Output the [X, Y] coordinate of the center of the cell containing the given text.  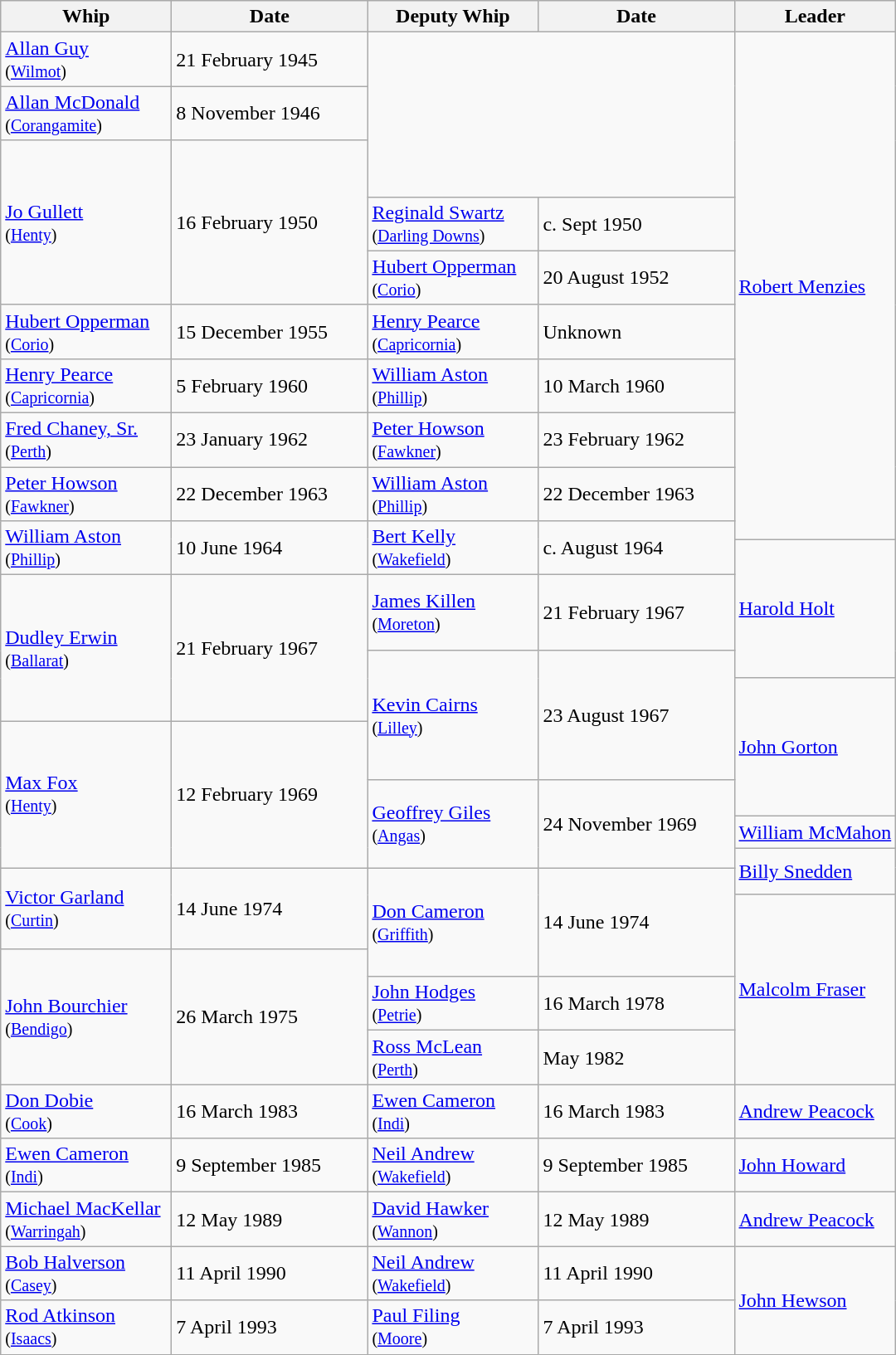
Bert Kelly(Wakefield) [453, 548]
Paul Filing(Moore) [453, 1328]
c. August 1964 [636, 548]
23 August 1967 [636, 715]
16 March 1978 [636, 1004]
Jo Gullett(Henty) [86, 222]
Deputy Whip [453, 17]
Don Dobie(Cook) [86, 1112]
Harold Holt [815, 609]
John Hodges(Petrie) [453, 1004]
Allan McDonald(Corangamite) [86, 113]
Whip [86, 17]
May 1982 [636, 1057]
Billy Snedden [815, 871]
John Bourchier(Bendigo) [86, 1017]
c. Sept 1950 [636, 224]
David Hawker(Wannon) [453, 1220]
Unknown [636, 332]
20 August 1952 [636, 277]
12 February 1969 [270, 795]
Leader [815, 17]
Robert Menzies [815, 285]
23 February 1962 [636, 440]
Fred Chaney, Sr.(Perth) [86, 440]
Geoffrey Giles(Angas) [453, 823]
Reginald Swartz(Darling Downs) [453, 224]
Kevin Cairns(Lilley) [453, 715]
15 December 1955 [270, 332]
23 January 1962 [270, 440]
William McMahon [815, 832]
Michael MacKellar(Warringah) [86, 1220]
James Killen(Moreton) [453, 613]
Allan Guy(Wilmot) [86, 60]
Ross McLean(Perth) [453, 1057]
Max Fox(Henty) [86, 795]
John Hewson [815, 1300]
Malcolm Fraser [815, 989]
Don Cameron(Griffith) [453, 923]
16 February 1950 [270, 222]
26 March 1975 [270, 1017]
21 February 1945 [270, 60]
Dudley Erwin(Ballarat) [86, 649]
24 November 1969 [636, 823]
Bob Halverson(Casey) [86, 1273]
10 June 1964 [270, 548]
8 November 1946 [270, 113]
John Howard [815, 1165]
Victor Garland(Curtin) [86, 909]
John Gorton [815, 747]
Rod Atkinson(Isaacs) [86, 1328]
10 March 1960 [636, 385]
5 February 1960 [270, 385]
